Output the [X, Y] coordinate of the center of the cell containing the given text.  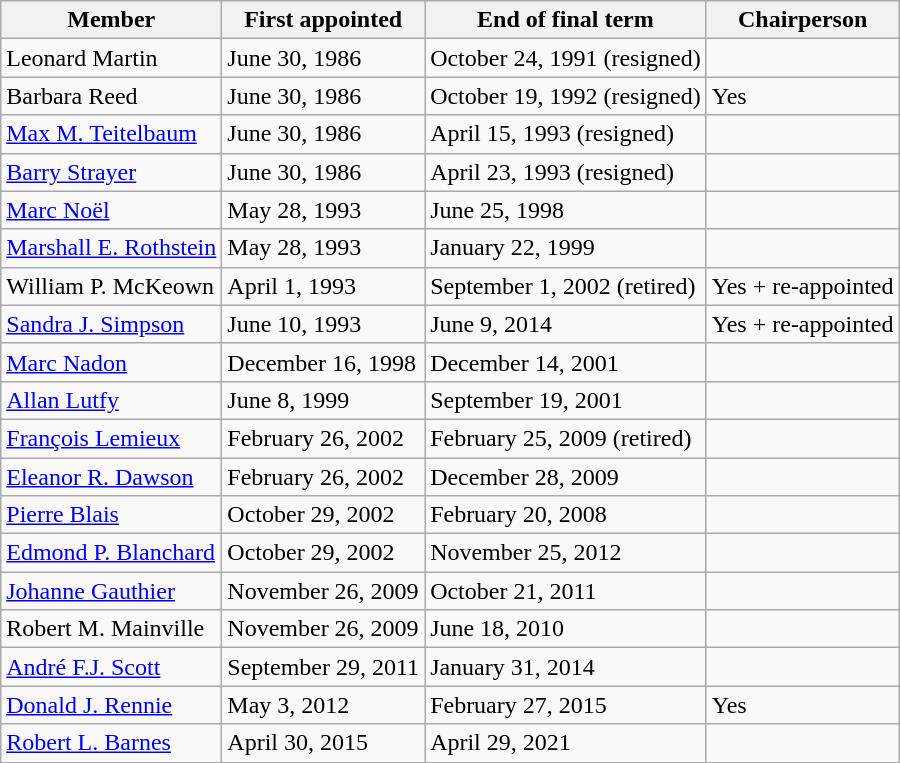
Allan Lutfy [112, 400]
Edmond P. Blanchard [112, 553]
April 15, 1993 (resigned) [566, 134]
June 18, 2010 [566, 629]
End of final term [566, 20]
Pierre Blais [112, 515]
October 24, 1991 (resigned) [566, 58]
Barry Strayer [112, 172]
Marc Nadon [112, 362]
April 29, 2021 [566, 743]
February 27, 2015 [566, 705]
Max M. Teitelbaum [112, 134]
Barbara Reed [112, 96]
François Lemieux [112, 438]
June 8, 1999 [324, 400]
June 10, 1993 [324, 324]
Robert M. Mainville [112, 629]
December 16, 1998 [324, 362]
Sandra J. Simpson [112, 324]
February 20, 2008 [566, 515]
April 30, 2015 [324, 743]
December 14, 2001 [566, 362]
Leonard Martin [112, 58]
May 3, 2012 [324, 705]
October 21, 2011 [566, 591]
Marshall E. Rothstein [112, 248]
September 1, 2002 (retired) [566, 286]
September 19, 2001 [566, 400]
Donald J. Rennie [112, 705]
June 25, 1998 [566, 210]
Marc Noël [112, 210]
February 25, 2009 (retired) [566, 438]
Chairperson [802, 20]
William P. McKeown [112, 286]
December 28, 2009 [566, 477]
April 23, 1993 (resigned) [566, 172]
September 29, 2011 [324, 667]
Eleanor R. Dawson [112, 477]
Member [112, 20]
First appointed [324, 20]
Johanne Gauthier [112, 591]
April 1, 1993 [324, 286]
June 9, 2014 [566, 324]
January 31, 2014 [566, 667]
October 19, 1992 (resigned) [566, 96]
January 22, 1999 [566, 248]
November 25, 2012 [566, 553]
André F.J. Scott [112, 667]
Robert L. Barnes [112, 743]
